Detect which cell encompasses the target text, then output its (x, y) center coordinate. 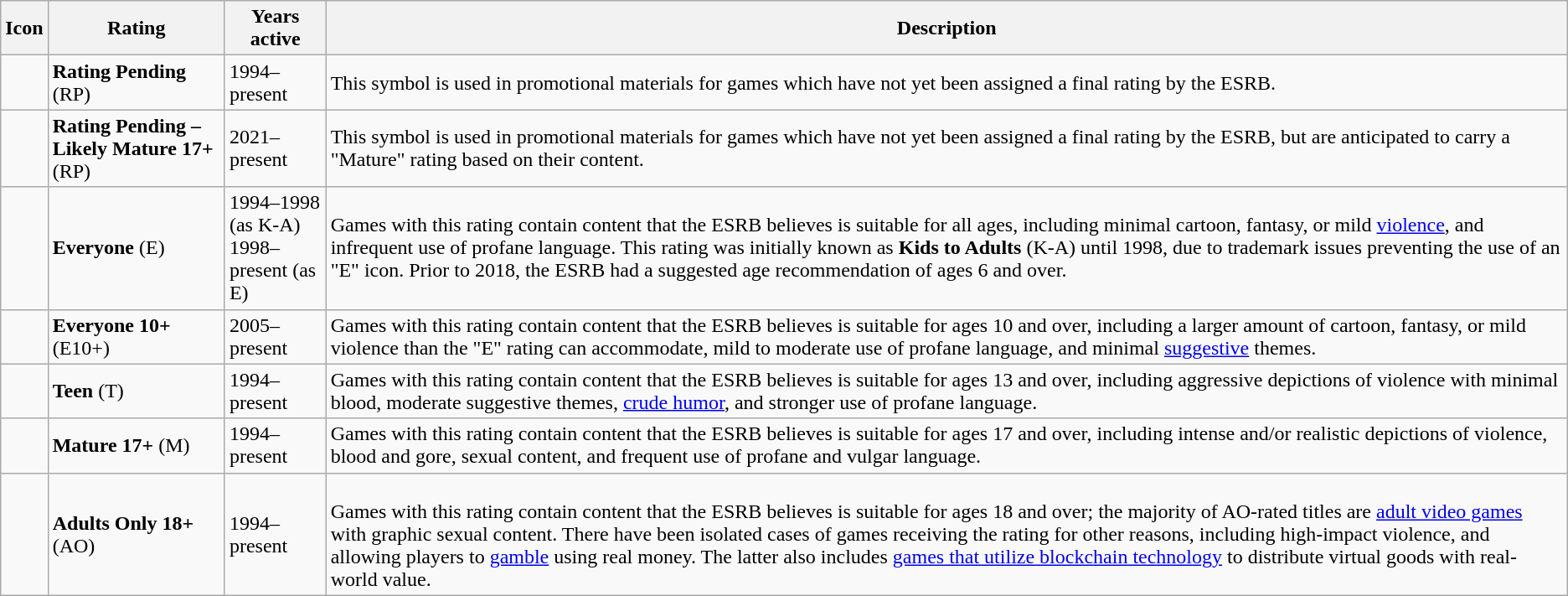
Everyone (E) (136, 248)
1994–1998 (as K-A)1998–present (as E) (275, 248)
Years active (275, 29)
Teen (T) (136, 391)
Rating Pending – Likely Mature 17+ (RP) (136, 148)
This symbol is used in promotional materials for games which have not yet been assigned a final rating by the ESRB. (946, 82)
2005–present (275, 337)
Rating (136, 29)
2021–present (275, 148)
Adults Only 18+ (AO) (136, 534)
Everyone 10+ (E10+) (136, 337)
Mature 17+ (M) (136, 446)
Rating Pending (RP) (136, 82)
Description (946, 29)
Icon (24, 29)
